For the text-containing cell, return its midpoint in [x, y] coordinate format. 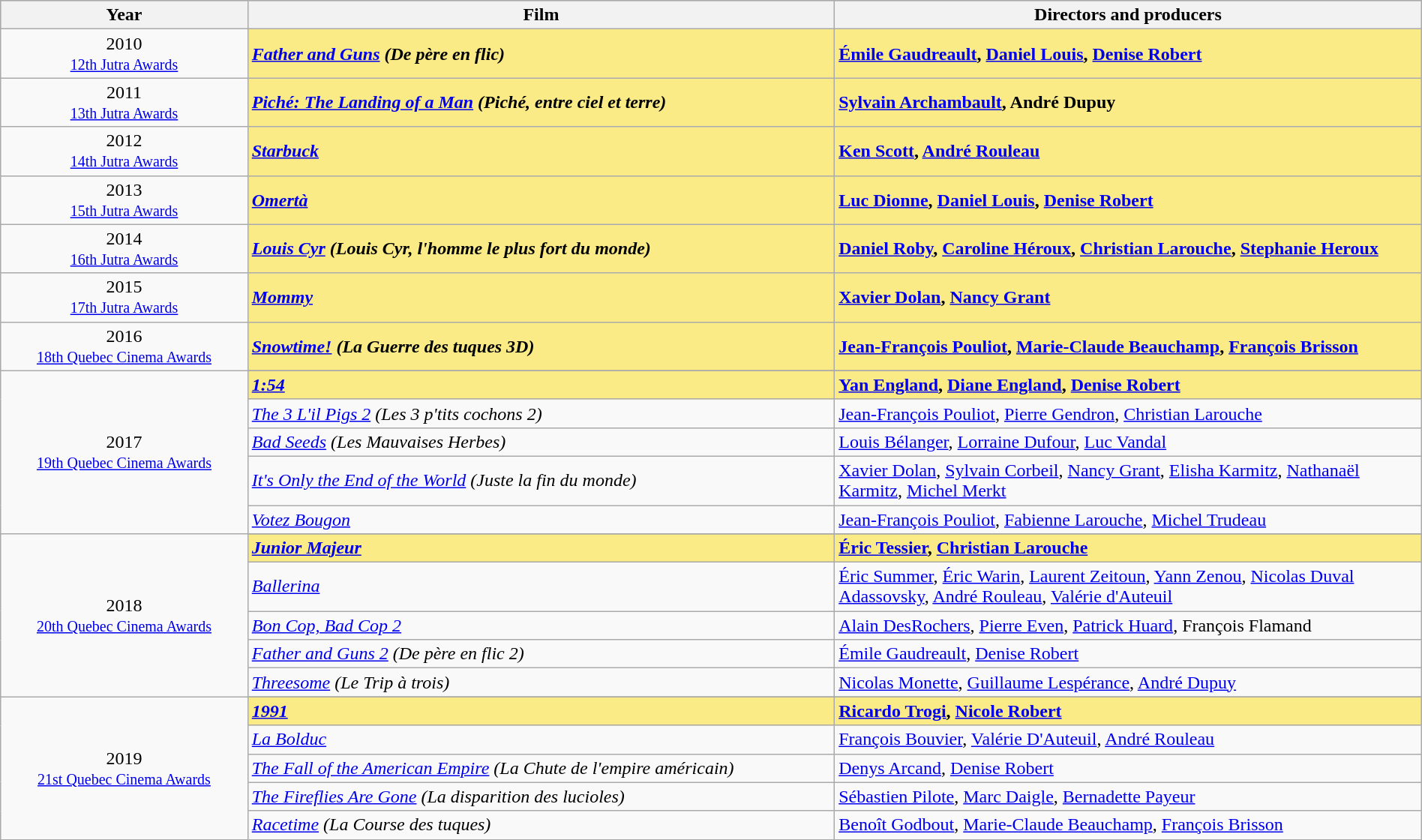
Xavier Dolan, Sylvain Corbeil, Nancy Grant, Elisha Karmitz, Nathanaël Karmitz, Michel Merkt [1128, 480]
Émile Gaudreault, Daniel Louis, Denise Robert [1128, 54]
Starbuck [541, 151]
2011 13th Jutra Awards [124, 102]
Sylvain Archambault, André Dupuy [1128, 102]
Nicolas Monette, Guillaume Lespérance, André Dupuy [1128, 682]
Racetime (La Course des tuques) [541, 825]
Sébastien Pilote, Marc Daigle, Bernadette Payeur [1128, 796]
Éric Tessier, Christian Larouche [1128, 548]
2013 15th Jutra Awards [124, 199]
2015 17th Jutra Awards [124, 297]
Father and Guns 2 (De père en flic 2) [541, 654]
Year [124, 15]
Omertà [541, 199]
Piché: The Landing of a Man (Piché, entre ciel et terre) [541, 102]
Louis Cyr (Louis Cyr, l'homme le plus fort du monde) [541, 249]
Ricardo Trogi, Nicole Robert [1128, 711]
Luc Dionne, Daniel Louis, Denise Robert [1128, 199]
François Bouvier, Valérie D'Auteuil, André Rouleau [1128, 739]
Directors and producers [1128, 15]
Snowtime! (La Guerre des tuques 3D) [541, 346]
Jean-François Pouliot, Marie-Claude Beauchamp, François Brisson [1128, 346]
1:54 [541, 385]
Émile Gaudreault, Denise Robert [1128, 654]
2016 18th Quebec Cinema Awards [124, 346]
2012 14th Jutra Awards [124, 151]
La Bolduc [541, 739]
Éric Summer, Éric Warin, Laurent Zeitoun, Yann Zenou, Nicolas Duval Adassovsky, André Rouleau, Valérie d'Auteuil [1128, 586]
Yan England, Diane England, Denise Robert [1128, 385]
Benoît Godbout, Marie-Claude Beauchamp, François Brisson [1128, 825]
Film [541, 15]
2017 19th Quebec Cinema Awards [124, 451]
Bon Cop, Bad Cop 2 [541, 625]
Father and Guns (De père en flic) [541, 54]
Threesome (Le Trip à trois) [541, 682]
Jean-François Pouliot, Pierre Gendron, Christian Larouche [1128, 413]
2014 16th Jutra Awards [124, 249]
It's Only the End of the World (Juste la fin du monde) [541, 480]
The 3 L'il Pigs 2 (Les 3 p'tits cochons 2) [541, 413]
Jean-François Pouliot, Fabienne Larouche, Michel Trudeau [1128, 520]
The Fall of the American Empire (La Chute de l'empire américain) [541, 768]
Alain DesRochers, Pierre Even, Patrick Huard, François Flamand [1128, 625]
2018 20th Quebec Cinema Awards [124, 615]
Xavier Dolan, Nancy Grant [1128, 297]
Junior Majeur [541, 548]
Louis Bélanger, Lorraine Dufour, Luc Vandal [1128, 442]
Daniel Roby, Caroline Héroux, Christian Larouche, Stephanie Heroux [1128, 249]
2019 21st Quebec Cinema Awards [124, 768]
The Fireflies Are Gone (La disparition des lucioles) [541, 796]
Ballerina [541, 586]
1991 [541, 711]
Denys Arcand, Denise Robert [1128, 768]
Ken Scott, André Rouleau [1128, 151]
Votez Bougon [541, 520]
2010 12th Jutra Awards [124, 54]
Mommy [541, 297]
Bad Seeds (Les Mauvaises Herbes) [541, 442]
